Pinpoint the cell where the given text exists, returning its [X, Y] midpoint coordinate. 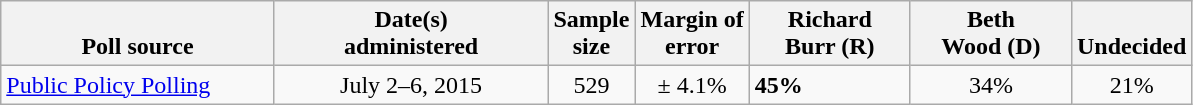
± 4.1% [692, 85]
529 [592, 85]
RichardBurr (R) [830, 34]
Date(s)administered [411, 34]
Undecided [1131, 34]
Samplesize [592, 34]
Margin oferror [692, 34]
Public Policy Polling [138, 85]
BethWood (D) [990, 34]
21% [1131, 85]
July 2–6, 2015 [411, 85]
34% [990, 85]
Poll source [138, 34]
45% [830, 85]
